Extract the (x, y) coordinate from the center of the cell holding the provided text.  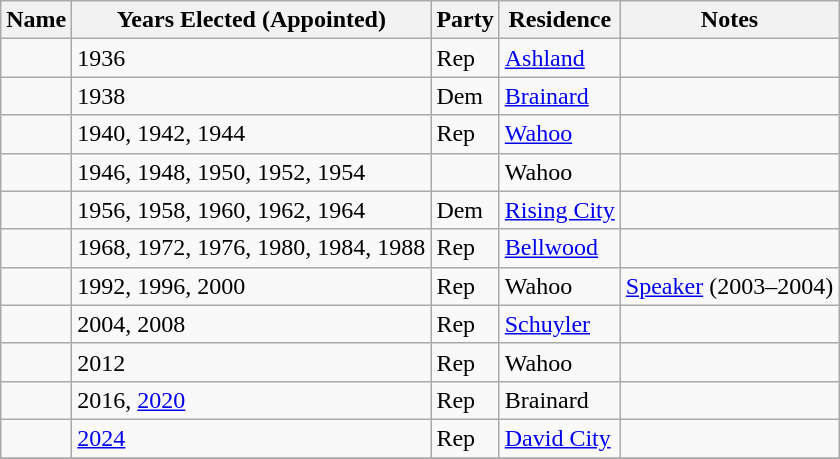
1956, 1958, 1960, 1962, 1964 (252, 210)
Years Elected (Appointed) (252, 20)
Ashland (560, 58)
1968, 1972, 1976, 1980, 1984, 1988 (252, 248)
1940, 1942, 1944 (252, 134)
Bellwood (560, 248)
2024 (252, 438)
1938 (252, 96)
Party (465, 20)
2012 (252, 362)
1946, 1948, 1950, 1952, 1954 (252, 172)
Schuyler (560, 324)
Speaker (2003–2004) (729, 286)
Notes (729, 20)
1992, 1996, 2000 (252, 286)
2016, 2020 (252, 400)
Name (36, 20)
2004, 2008 (252, 324)
1936 (252, 58)
Rising City (560, 210)
David City (560, 438)
Residence (560, 20)
